Provide the (X, Y) coordinate of the cell's center where the given text is located.  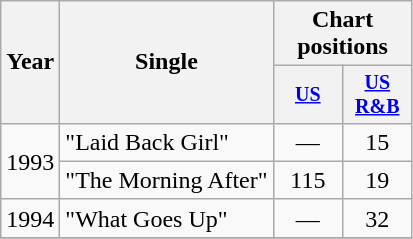
US (308, 94)
15 (378, 142)
Chart positions (342, 34)
1994 (30, 218)
1993 (30, 161)
"Laid Back Girl" (166, 142)
Year (30, 62)
32 (378, 218)
19 (378, 180)
"The Morning After" (166, 180)
USR&B (378, 94)
Single (166, 62)
"What Goes Up" (166, 218)
115 (308, 180)
